Output the [x, y] coordinate of the center of the cell containing the given text.  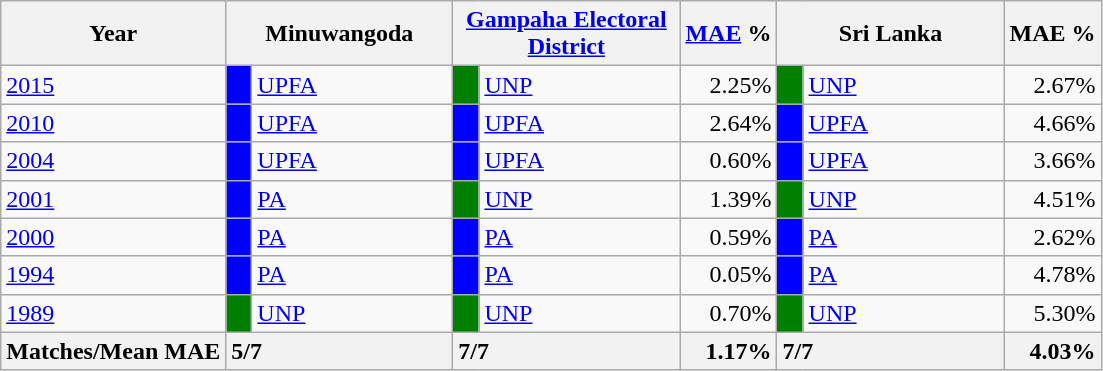
2004 [114, 161]
4.78% [1052, 275]
0.05% [728, 275]
2.62% [1052, 237]
2000 [114, 237]
1.17% [728, 351]
4.66% [1052, 123]
5/7 [340, 351]
Gampaha Electoral District [566, 34]
0.60% [728, 161]
Sri Lanka [890, 34]
2015 [114, 85]
4.03% [1052, 351]
2010 [114, 123]
4.51% [1052, 199]
3.66% [1052, 161]
5.30% [1052, 313]
1989 [114, 313]
2001 [114, 199]
Year [114, 34]
0.70% [728, 313]
2.67% [1052, 85]
1994 [114, 275]
2.64% [728, 123]
1.39% [728, 199]
Matches/Mean MAE [114, 351]
0.59% [728, 237]
2.25% [728, 85]
Minuwangoda [340, 34]
